Output the (X, Y) coordinate of the center of the cell containing the given text.  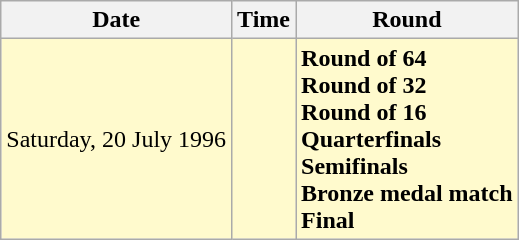
Round (408, 20)
Saturday, 20 July 1996 (116, 139)
Time (264, 20)
Round of 64Round of 32Round of 16QuarterfinalsSemifinalsBronze medal matchFinal (408, 139)
Date (116, 20)
